Find where the given text appears and provide that cell's center as (X, Y) coordinate. 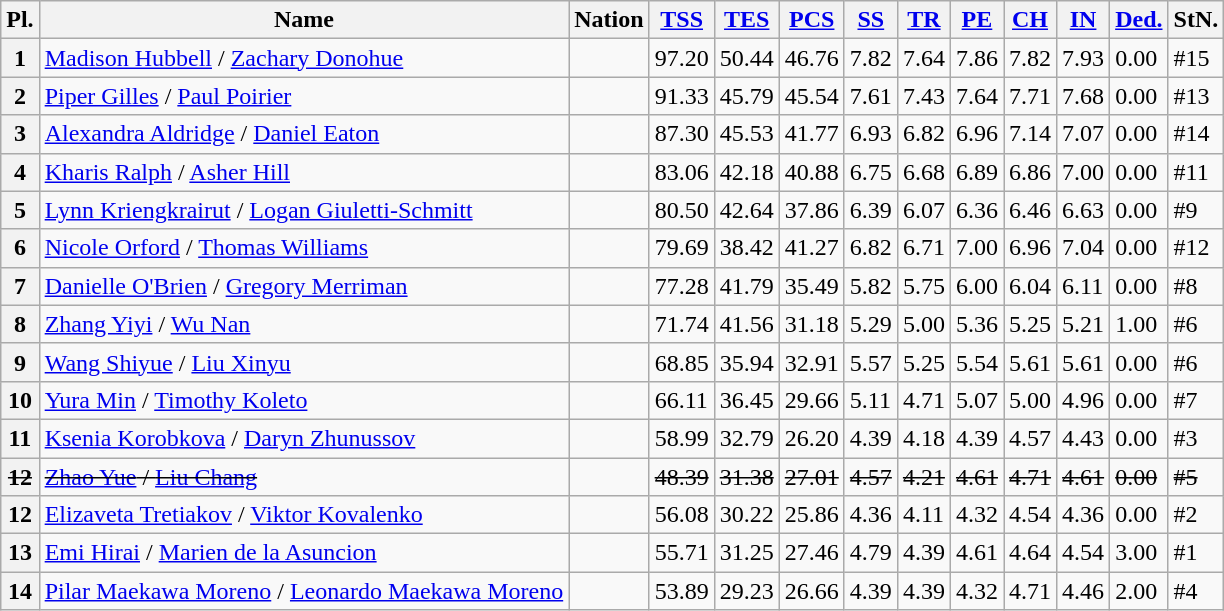
Ded. (1139, 20)
Piper Gilles / Paul Poirier (304, 96)
7.86 (976, 58)
55.71 (682, 553)
4.11 (924, 515)
87.30 (682, 134)
68.85 (682, 362)
29.66 (812, 400)
71.74 (682, 324)
42.18 (746, 172)
#3 (1196, 438)
31.18 (812, 324)
StN. (1196, 20)
TR (924, 20)
56.08 (682, 515)
41.77 (812, 134)
10 (20, 400)
#9 (1196, 210)
6.86 (1030, 172)
6 (20, 248)
41.79 (746, 286)
58.99 (682, 438)
4.46 (1084, 591)
#5 (1196, 477)
#12 (1196, 248)
32.91 (812, 362)
PCS (812, 20)
5.36 (976, 324)
7.71 (1030, 96)
Elizaveta Tretiakov / Viktor Kovalenko (304, 515)
80.50 (682, 210)
66.11 (682, 400)
4.21 (924, 477)
PE (976, 20)
Lynn Kriengkrairut / Logan Giuletti-Schmitt (304, 210)
Danielle O'Brien / Gregory Merriman (304, 286)
#1 (1196, 553)
7.43 (924, 96)
Ksenia Korobkova / Daryn Zhunussov (304, 438)
26.66 (812, 591)
45.79 (746, 96)
6.46 (1030, 210)
35.94 (746, 362)
Wang Shiyue / Liu Xinyu (304, 362)
Emi Hirai / Marien de la Asuncion (304, 553)
6.07 (924, 210)
Alexandra Aldridge / Daniel Eaton (304, 134)
Nicole Orford / Thomas Williams (304, 248)
TSS (682, 20)
6.39 (870, 210)
Madison Hubbell / Zachary Donohue (304, 58)
13 (20, 553)
7 (20, 286)
5.82 (870, 286)
4.18 (924, 438)
3 (20, 134)
4.79 (870, 553)
31.25 (746, 553)
45.53 (746, 134)
Nation (609, 20)
6.93 (870, 134)
6.04 (1030, 286)
5 (20, 210)
7.93 (1084, 58)
5.75 (924, 286)
#13 (1196, 96)
6.68 (924, 172)
8 (20, 324)
9 (20, 362)
7.68 (1084, 96)
#8 (1196, 286)
7.14 (1030, 134)
#15 (1196, 58)
4.43 (1084, 438)
27.01 (812, 477)
Zhao Yue / Liu Chang (304, 477)
7.04 (1084, 248)
Pilar Maekawa Moreno / Leonardo Maekawa Moreno (304, 591)
Zhang Yiyi / Wu Nan (304, 324)
31.38 (746, 477)
5.11 (870, 400)
97.20 (682, 58)
91.33 (682, 96)
5.57 (870, 362)
Kharis Ralph / Asher Hill (304, 172)
53.89 (682, 591)
36.45 (746, 400)
25.86 (812, 515)
TES (746, 20)
Yura Min / Timothy Koleto (304, 400)
4.96 (1084, 400)
7.61 (870, 96)
6.36 (976, 210)
#2 (1196, 515)
1.00 (1139, 324)
79.69 (682, 248)
Name (304, 20)
6.11 (1084, 286)
41.56 (746, 324)
50.44 (746, 58)
14 (20, 591)
5.07 (976, 400)
#11 (1196, 172)
7.07 (1084, 134)
32.79 (746, 438)
5.29 (870, 324)
5.21 (1084, 324)
41.27 (812, 248)
6.63 (1084, 210)
83.06 (682, 172)
6.89 (976, 172)
#7 (1196, 400)
48.39 (682, 477)
46.76 (812, 58)
27.46 (812, 553)
42.64 (746, 210)
CH (1030, 20)
2.00 (1139, 591)
11 (20, 438)
Pl. (20, 20)
#4 (1196, 591)
6.75 (870, 172)
1 (20, 58)
40.88 (812, 172)
45.54 (812, 96)
3.00 (1139, 553)
30.22 (746, 515)
37.86 (812, 210)
29.23 (746, 591)
IN (1084, 20)
35.49 (812, 286)
6.00 (976, 286)
6.71 (924, 248)
4.64 (1030, 553)
#14 (1196, 134)
77.28 (682, 286)
SS (870, 20)
5.54 (976, 362)
2 (20, 96)
4 (20, 172)
38.42 (746, 248)
26.20 (812, 438)
